Extract the (X, Y) coordinate from the center of the cell holding the provided text.  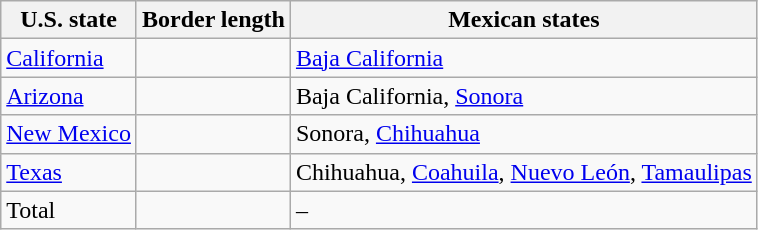
Mexican states (524, 20)
U.S. state (69, 20)
– (524, 210)
New Mexico (69, 134)
Baja California, Sonora (524, 96)
California (69, 58)
Baja California (524, 58)
Border length (213, 20)
Total (69, 210)
Sonora, Chihuahua (524, 134)
Arizona (69, 96)
Texas (69, 172)
Chihuahua, Coahuila, Nuevo León, Tamaulipas (524, 172)
